Detect which cell encompasses the target text, then output its (x, y) center coordinate. 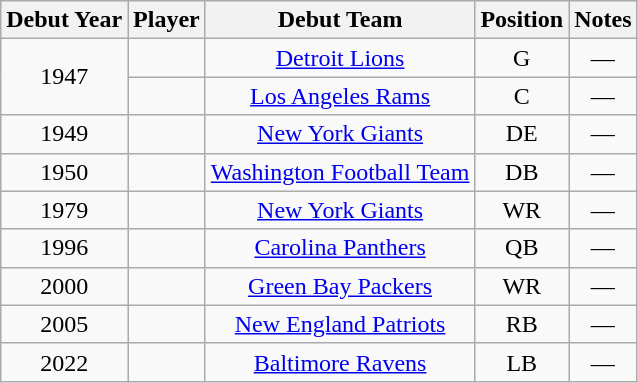
Debut Year (64, 20)
2005 (64, 324)
Notes (603, 20)
Baltimore Ravens (340, 362)
1996 (64, 248)
New England Patriots (340, 324)
Player (167, 20)
Position (522, 20)
Los Angeles Rams (340, 96)
RB (522, 324)
Washington Football Team (340, 172)
1949 (64, 134)
Carolina Panthers (340, 248)
Detroit Lions (340, 58)
C (522, 96)
Debut Team (340, 20)
DB (522, 172)
1979 (64, 210)
Green Bay Packers (340, 286)
QB (522, 248)
G (522, 58)
LB (522, 362)
DE (522, 134)
2000 (64, 286)
2022 (64, 362)
1950 (64, 172)
1947 (64, 77)
